Determine the (X, Y) coordinate at the center of the cell enclosing the given text.  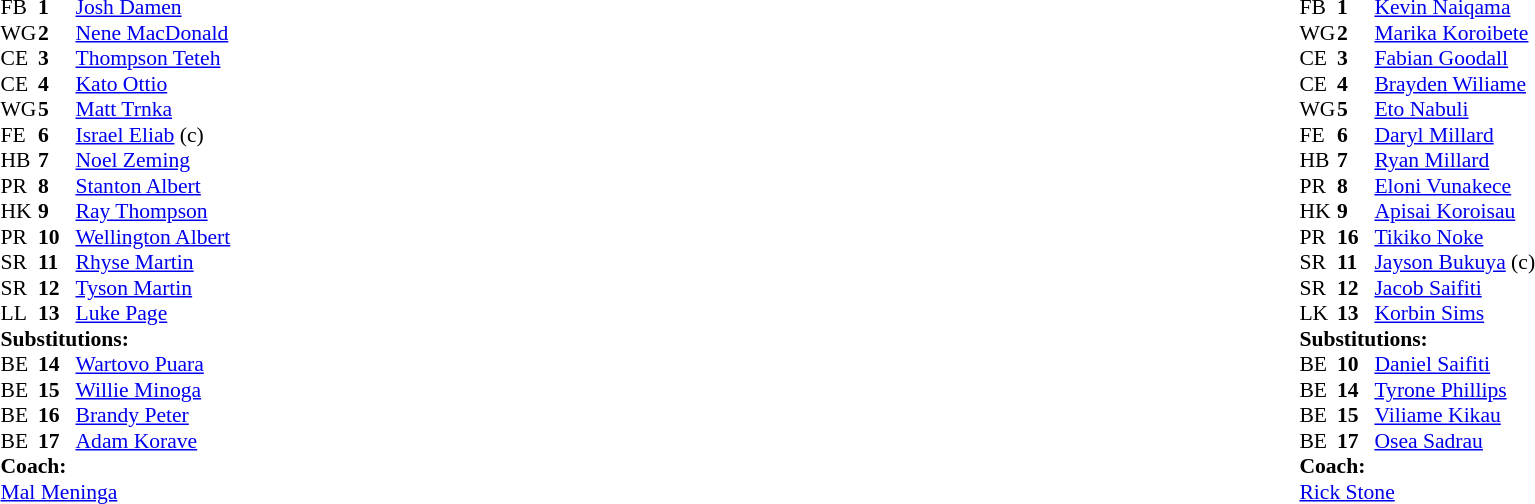
Osea Sadrau (1454, 441)
Israel Eliab (c) (154, 135)
Eloni Vunakece (1454, 186)
Apisai Koroisau (1454, 211)
Ryan Millard (1454, 161)
Thompson Teteh (154, 59)
Wellington Albert (154, 237)
Nene MacDonald (154, 33)
Korbin Sims (1454, 313)
Wartovo Puara (154, 365)
Marika Koroibete (1454, 33)
Tikiko Noke (1454, 237)
Stanton Albert (154, 186)
Eto Nabuli (1454, 109)
Matt Trnka (154, 109)
Viliame Kikau (1454, 415)
Adam Korave (154, 441)
Kato Ottio (154, 84)
LL (19, 313)
Ray Thompson (154, 211)
Tyrone Phillips (1454, 390)
Daniel Saifiti (1454, 365)
Brandy Peter (154, 415)
Jayson Bukuya (c) (1454, 263)
Luke Page (154, 313)
Rhyse Martin (154, 263)
Daryl Millard (1454, 135)
Willie Minoga (154, 390)
Noel Zeming (154, 161)
Brayden Wiliame (1454, 84)
Jacob Saifiti (1454, 288)
Fabian Goodall (1454, 59)
LK (1318, 313)
Tyson Martin (154, 288)
